Scan for the cell matching the given text and deliver its (X, Y) coordinate at center. 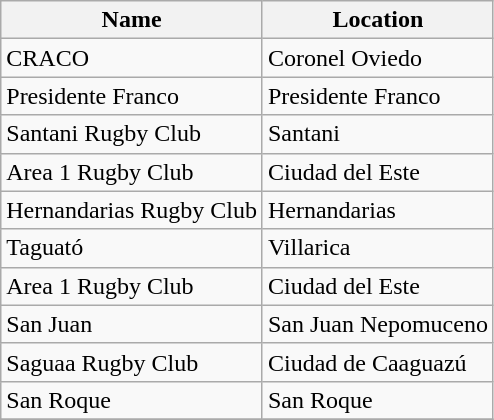
San Juan Nepomuceno (378, 324)
Name (132, 20)
Saguaa Rugby Club (132, 362)
Villarica (378, 248)
Taguató (132, 248)
Ciudad de Caaguazú (378, 362)
Coronel Oviedo (378, 58)
Location (378, 20)
Hernandarias (378, 210)
San Juan (132, 324)
CRACO (132, 58)
Santani (378, 134)
Santani Rugby Club (132, 134)
Hernandarias Rugby Club (132, 210)
